Locate the cell with the specified text and output its [x, y] center coordinate. 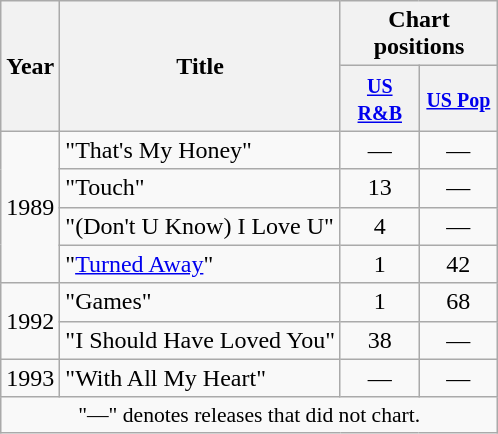
1993 [30, 378]
US R&B [380, 98]
38 [380, 340]
"(Don't U Know) I Love U" [200, 226]
1992 [30, 321]
Year [30, 66]
US Pop [458, 98]
"That's My Honey" [200, 150]
68 [458, 302]
42 [458, 264]
"Turned Away" [200, 264]
"I Should Have Loved You" [200, 340]
13 [380, 188]
4 [380, 226]
"Games" [200, 302]
1989 [30, 207]
"Touch" [200, 188]
Title [200, 66]
Chart positions [418, 34]
"With All My Heart" [200, 378]
"—" denotes releases that did not chart. [250, 415]
